Identify which cell holds the provided text, then report its (X, Y) central coordinate. 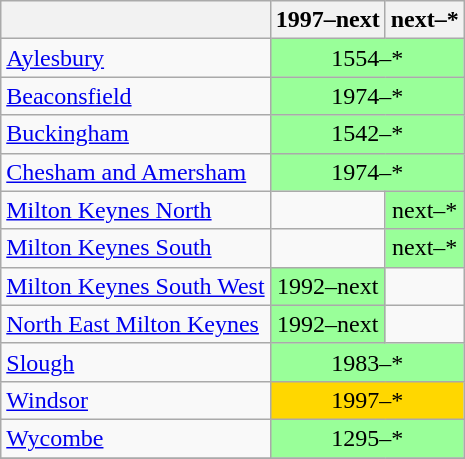
1997–* (367, 400)
Slough (136, 362)
1295–* (367, 438)
Wycombe (136, 438)
Milton Keynes North (136, 210)
Buckingham (136, 134)
1997–next (328, 20)
1983–* (367, 362)
Beaconsfield (136, 96)
Aylesbury (136, 58)
1542–* (367, 134)
1554–* (367, 58)
Milton Keynes South (136, 248)
North East Milton Keynes (136, 324)
Windsor (136, 400)
Chesham and Amersham (136, 172)
Milton Keynes South West (136, 286)
